From the cell containing the given text, extract its center point as (X, Y) coordinate. 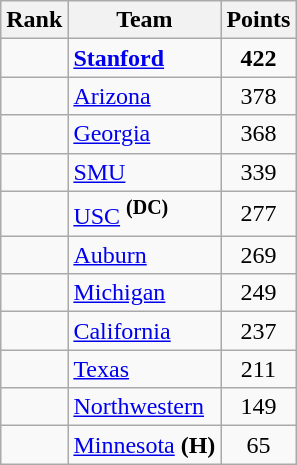
Stanford (144, 58)
65 (258, 445)
211 (258, 369)
149 (258, 407)
237 (258, 331)
Points (258, 20)
269 (258, 255)
Auburn (144, 255)
Arizona (144, 96)
Northwestern (144, 407)
249 (258, 293)
Texas (144, 369)
277 (258, 214)
California (144, 331)
368 (258, 134)
Minnesota (H) (144, 445)
SMU (144, 172)
422 (258, 58)
378 (258, 96)
Team (144, 20)
Georgia (144, 134)
Michigan (144, 293)
339 (258, 172)
Rank (34, 20)
USC (DC) (144, 214)
